Identify which cell holds the provided text, then report its (X, Y) central coordinate. 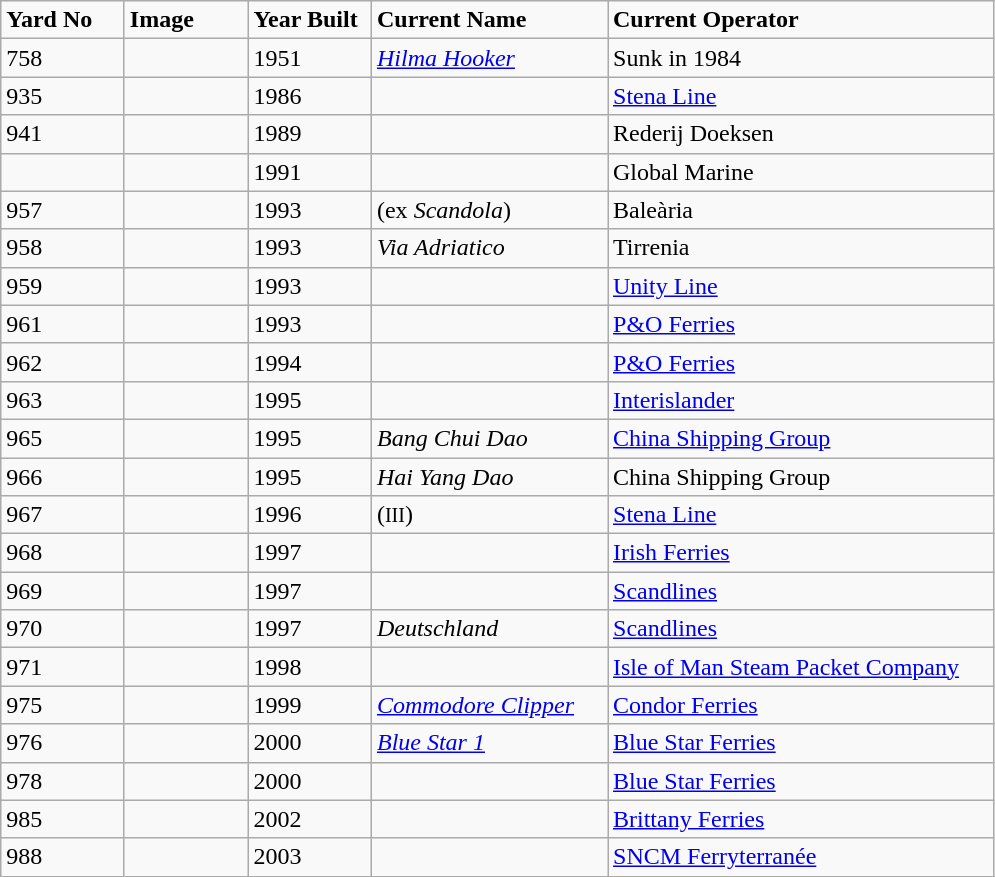
1996 (310, 515)
Image (186, 20)
Baleària (801, 210)
1998 (310, 667)
Current Operator (801, 20)
963 (63, 400)
Hai Yang Dao (489, 477)
Deutschland (489, 629)
Condor Ferries (801, 705)
941 (63, 134)
Rederij Doeksen (801, 134)
Irish Ferries (801, 553)
(ex Scandola) (489, 210)
Blue Star 1 (489, 743)
Tirrenia (801, 248)
758 (63, 58)
Commodore Clipper (489, 705)
Sunk in 1984 (801, 58)
976 (63, 743)
968 (63, 553)
1951 (310, 58)
2002 (310, 819)
966 (63, 477)
957 (63, 210)
(III) (489, 515)
970 (63, 629)
Unity Line (801, 286)
962 (63, 362)
971 (63, 667)
959 (63, 286)
Via Adriatico (489, 248)
1989 (310, 134)
985 (63, 819)
Global Marine (801, 172)
Bang Chui Dao (489, 438)
978 (63, 781)
Interislander (801, 400)
2003 (310, 857)
975 (63, 705)
Isle of Man Steam Packet Company (801, 667)
Yard No (63, 20)
SNCM Ferryterranée (801, 857)
Year Built (310, 20)
958 (63, 248)
935 (63, 96)
Brittany Ferries (801, 819)
1991 (310, 172)
965 (63, 438)
967 (63, 515)
1986 (310, 96)
988 (63, 857)
969 (63, 591)
Hilma Hooker (489, 58)
1999 (310, 705)
961 (63, 324)
Current Name (489, 20)
1994 (310, 362)
